Determine the [x, y] coordinate at the center of the cell enclosing the given text.  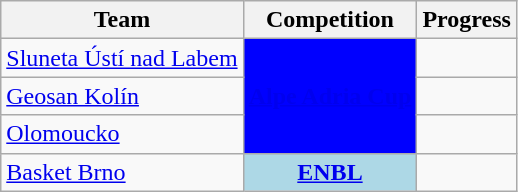
Olomoucko [122, 134]
Geosan Kolín [122, 96]
ENBL [330, 172]
Alpe Adria Cup [330, 96]
Progress [466, 20]
Team [122, 20]
Basket Brno [122, 172]
Sluneta Ústí nad Labem [122, 58]
Competition [330, 20]
